Capture the cell that displays the provided text and extract its (X, Y) central coordinate. 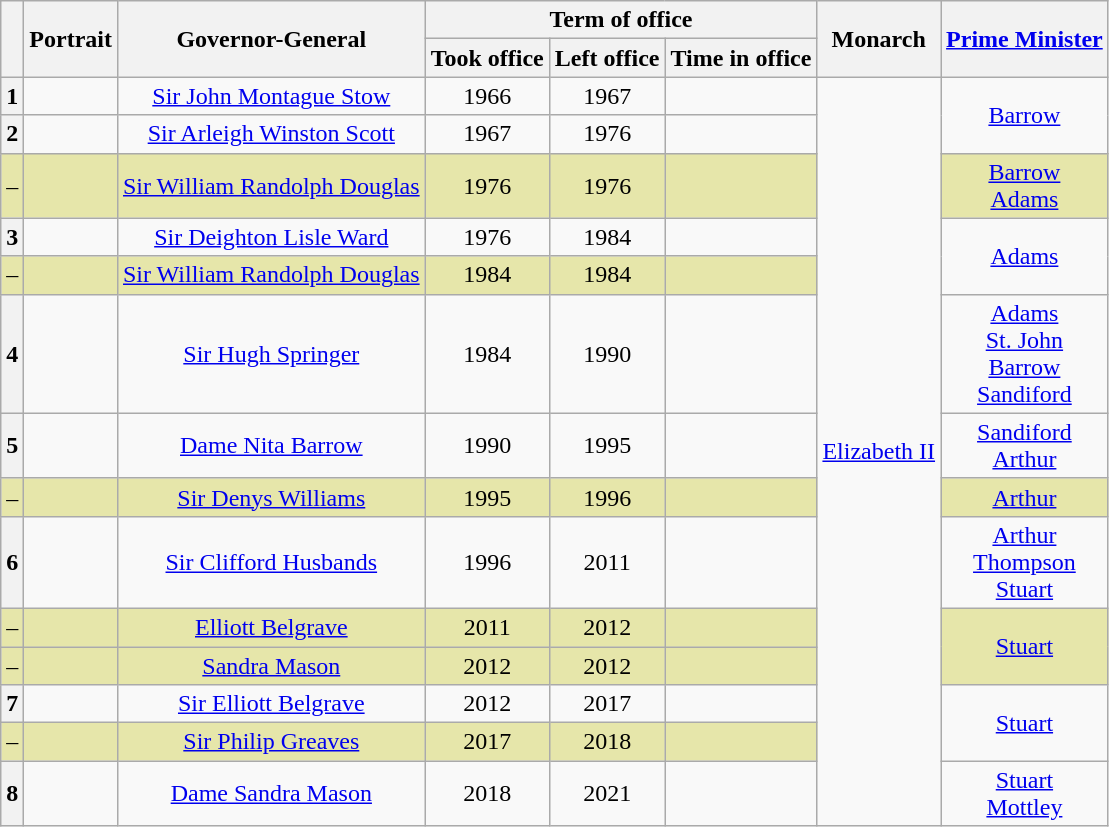
4 (12, 354)
1 (12, 96)
Sir Philip Greaves (271, 742)
3 (12, 237)
Governor-General (271, 39)
Arthur (1025, 497)
Sir Deighton Lisle Ward (271, 237)
Left office (607, 58)
Dame Sandra Mason (271, 794)
ArthurThompsonStuart (1025, 562)
5 (12, 446)
SandifordArthur (1025, 446)
Prime Minister (1025, 39)
StuartMottley (1025, 794)
Sir Arleigh Winston Scott (271, 134)
Sir Clifford Husbands (271, 562)
Barrow (1025, 115)
7 (12, 704)
Time in office (741, 58)
Sir John Montague Stow (271, 96)
Monarch (879, 39)
Sir Hugh Springer (271, 354)
Elliott Belgrave (271, 627)
1966 (487, 96)
AdamsSt. JohnBarrowSandiford (1025, 354)
Adams (1025, 256)
Term of office (621, 20)
Portrait (71, 39)
Dame Nita Barrow (271, 446)
Sandra Mason (271, 665)
BarrowAdams (1025, 186)
Took office (487, 58)
Sir Denys Williams (271, 497)
2021 (607, 794)
8 (12, 794)
Sir Elliott Belgrave (271, 704)
6 (12, 562)
Elizabeth II (879, 452)
2 (12, 134)
